Locate the cell with the specified text and output its [X, Y] center coordinate. 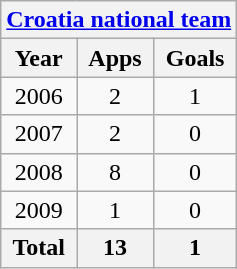
2007 [39, 134]
Total [39, 248]
Goals [194, 58]
8 [116, 172]
Year [39, 58]
2006 [39, 96]
2008 [39, 172]
Apps [116, 58]
Croatia national team [119, 20]
13 [116, 248]
2009 [39, 210]
